Output the (X, Y) coordinate of the center of the cell containing the given text.  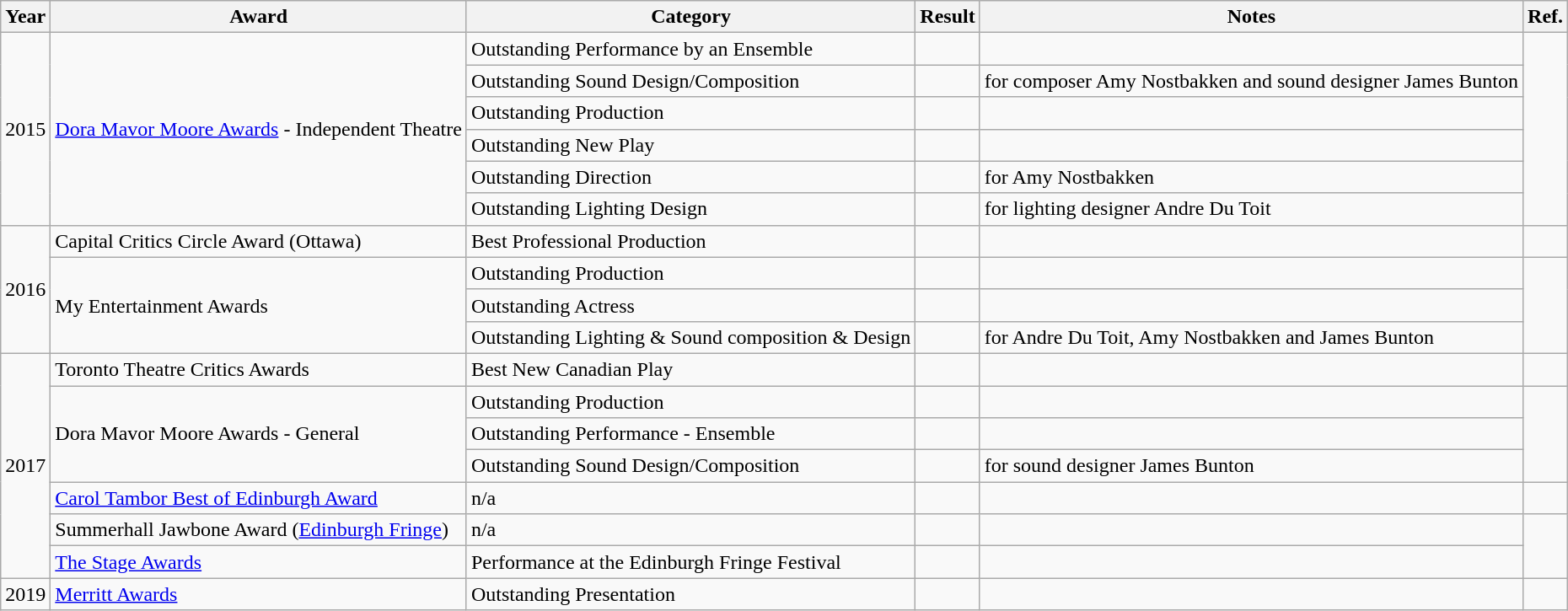
for Amy Nostbakken (1251, 177)
Outstanding Direction (690, 177)
Outstanding New Play (690, 145)
Outstanding Presentation (690, 594)
My Entertainment Awards (259, 305)
Category (690, 17)
Dora Mavor Moore Awards - General (259, 434)
Best Professional Production (690, 241)
Summerhall Jawbone Award (Edinburgh Fringe) (259, 530)
Outstanding Actress (690, 305)
for sound designer James Bunton (1251, 466)
2015 (25, 129)
2017 (25, 465)
The Stage Awards (259, 562)
Dora Mavor Moore Awards - Independent Theatre (259, 129)
Merritt Awards (259, 594)
Result (948, 17)
2019 (25, 594)
for composer Amy Nostbakken and sound designer James Bunton (1251, 81)
Year (25, 17)
for Andre Du Toit, Amy Nostbakken and James Bunton (1251, 337)
Performance at the Edinburgh Fringe Festival (690, 562)
Carol Tambor Best of Edinburgh Award (259, 498)
Outstanding Lighting & Sound composition & Design (690, 337)
Ref. (1546, 17)
Capital Critics Circle Award (Ottawa) (259, 241)
for lighting designer Andre Du Toit (1251, 209)
Outstanding Lighting Design (690, 209)
Outstanding Performance by an Ensemble (690, 49)
Toronto Theatre Critics Awards (259, 369)
Outstanding Performance - Ensemble (690, 434)
Best New Canadian Play (690, 369)
Notes (1251, 17)
2016 (25, 289)
Award (259, 17)
